Scan for the cell matching the given text and deliver its [x, y] coordinate at center. 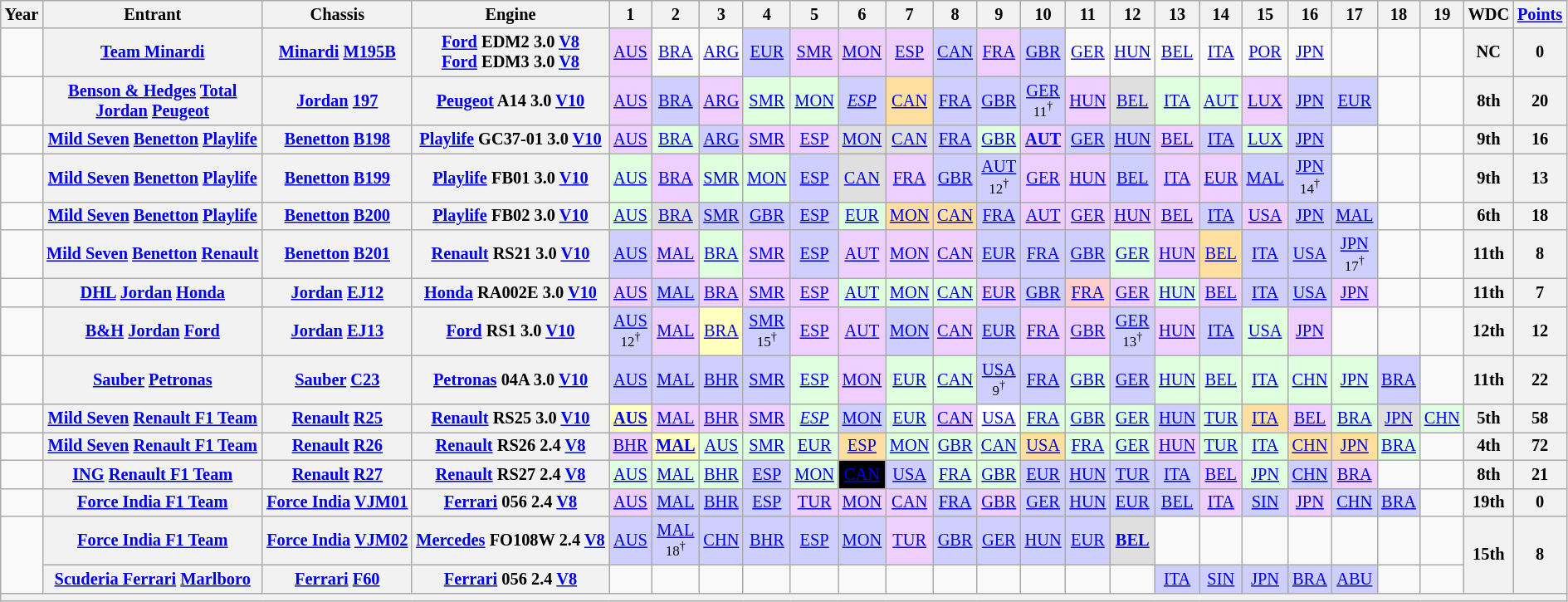
6th [1489, 216]
Renault RS21 3.0 V10 [510, 254]
Benetton B200 [337, 216]
4 [767, 15]
POR [1265, 52]
22 [1540, 380]
Jordan 197 [337, 101]
WDC [1489, 15]
Chassis [337, 15]
Benetton B201 [337, 254]
Renault RS27 2.4 V8 [510, 474]
19th [1489, 502]
Benson & Hedges TotalJordan Peugeot [153, 101]
Year [22, 15]
Force India VJM02 [337, 541]
17 [1355, 15]
15th [1489, 555]
AUS12† [631, 330]
ABU [1355, 579]
SMR15† [767, 330]
6 [862, 15]
Benetton B199 [337, 178]
Renault R25 [337, 418]
Renault R26 [337, 447]
DHL Jordan Honda [153, 293]
GER13† [1132, 330]
Points [1540, 15]
Benetton B198 [337, 139]
GER11† [1043, 101]
5th [1489, 418]
B&H Jordan Ford [153, 330]
20 [1540, 101]
MAL18† [676, 541]
Entrant [153, 15]
Mercedes FO108W 2.4 V8 [510, 541]
3 [720, 15]
Renault RS25 3.0 V10 [510, 418]
Playlife FB02 3.0 V10 [510, 216]
Scuderia Ferrari Marlboro [153, 579]
5 [813, 15]
21 [1540, 474]
10 [1043, 15]
Jordan EJ12 [337, 293]
19 [1443, 15]
Force India VJM01 [337, 502]
JPN17† [1355, 254]
USA9† [999, 380]
Playlife FB01 3.0 V10 [510, 178]
Sauber C23 [337, 380]
Engine [510, 15]
Minardi M195B [337, 52]
Petronas 04A 3.0 V10 [510, 380]
Peugeot A14 3.0 V10 [510, 101]
2 [676, 15]
AUT12† [999, 178]
Jordan EJ13 [337, 330]
Mild Seven Benetton Renault [153, 254]
Team Minardi [153, 52]
Playlife GC37-01 3.0 V10 [510, 139]
9 [999, 15]
11 [1088, 15]
Ferrari F60 [337, 579]
15 [1265, 15]
1 [631, 15]
Renault RS26 2.4 V8 [510, 447]
72 [1540, 447]
Renault R27 [337, 474]
Ford EDM2 3.0 V8Ford EDM3 3.0 V8 [510, 52]
4th [1489, 447]
Sauber Petronas [153, 380]
12th [1489, 330]
Honda RA002E 3.0 V10 [510, 293]
ING Renault F1 Team [153, 474]
JPN14† [1310, 178]
Ford RS1 3.0 V10 [510, 330]
14 [1221, 15]
NC [1489, 52]
58 [1540, 418]
